For the text-containing cell, return its midpoint in (x, y) coordinate format. 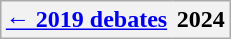
← 2019 debates (86, 20)
2024 (201, 20)
